Detect which cell encompasses the target text, then output its [X, Y] center coordinate. 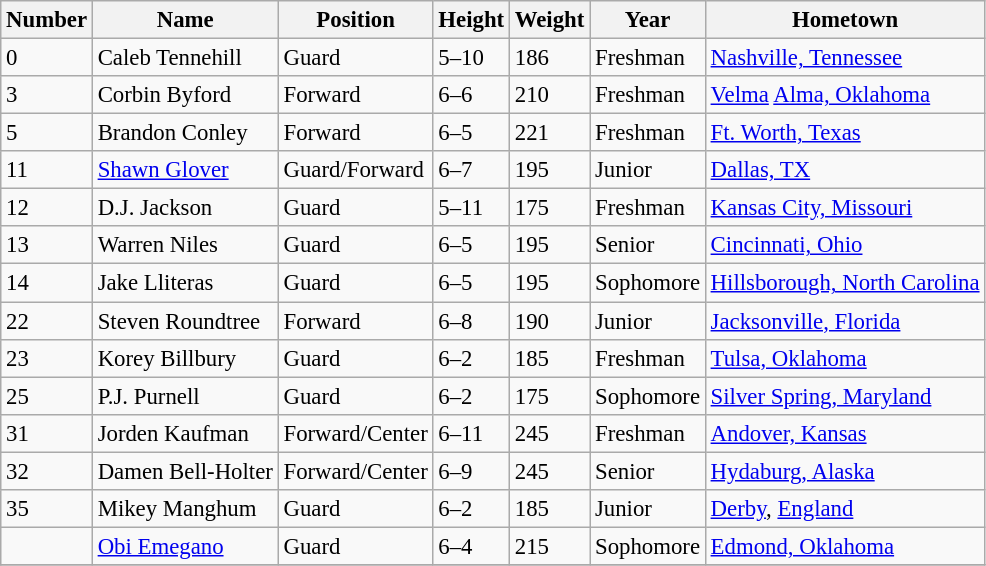
25 [47, 396]
6–11 [471, 433]
Caleb Tennehill [185, 58]
5–11 [471, 208]
5 [47, 133]
Hydaburg, Alaska [845, 471]
Name [185, 20]
23 [47, 358]
22 [47, 321]
Ft. Worth, Texas [845, 133]
Shawn Glover [185, 170]
Number [47, 20]
Height [471, 20]
Guard/Forward [356, 170]
Tulsa, Oklahoma [845, 358]
186 [549, 58]
13 [47, 245]
Year [648, 20]
Dallas, TX [845, 170]
Steven Roundtree [185, 321]
6–9 [471, 471]
6–6 [471, 95]
Kansas City, Missouri [845, 208]
Jake Lliteras [185, 283]
Obi Emegano [185, 546]
Hillsborough, North Carolina [845, 283]
6–7 [471, 170]
Andover, Kansas [845, 433]
5–10 [471, 58]
Cincinnati, Ohio [845, 245]
11 [47, 170]
Edmond, Oklahoma [845, 546]
35 [47, 509]
Brandon Conley [185, 133]
Weight [549, 20]
Jacksonville, Florida [845, 321]
12 [47, 208]
Position [356, 20]
221 [549, 133]
6–8 [471, 321]
32 [47, 471]
Velma Alma, Oklahoma [845, 95]
P.J. Purnell [185, 396]
Derby, England [845, 509]
D.J. Jackson [185, 208]
0 [47, 58]
Damen Bell-Holter [185, 471]
14 [47, 283]
6–4 [471, 546]
Corbin Byford [185, 95]
Warren Niles [185, 245]
3 [47, 95]
Hometown [845, 20]
190 [549, 321]
Jorden Kaufman [185, 433]
31 [47, 433]
Korey Billbury [185, 358]
215 [549, 546]
Nashville, Tennessee [845, 58]
Mikey Manghum [185, 509]
Silver Spring, Maryland [845, 396]
210 [549, 95]
